Capture the cell that displays the provided text and extract its [x, y] central coordinate. 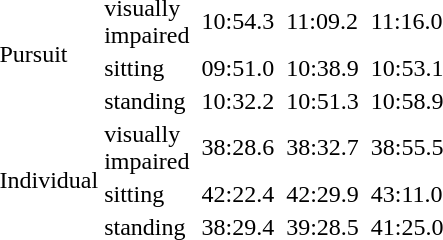
09:51.0 [238, 68]
visually impaired [147, 148]
10:38.9 [323, 68]
38:32.7 [323, 148]
38:28.6 [238, 148]
10:32.2 [238, 101]
42:29.9 [323, 194]
standing [147, 101]
10:51.3 [323, 101]
42:22.4 [238, 194]
